Find where the given text appears and provide that cell's center as [x, y] coordinate. 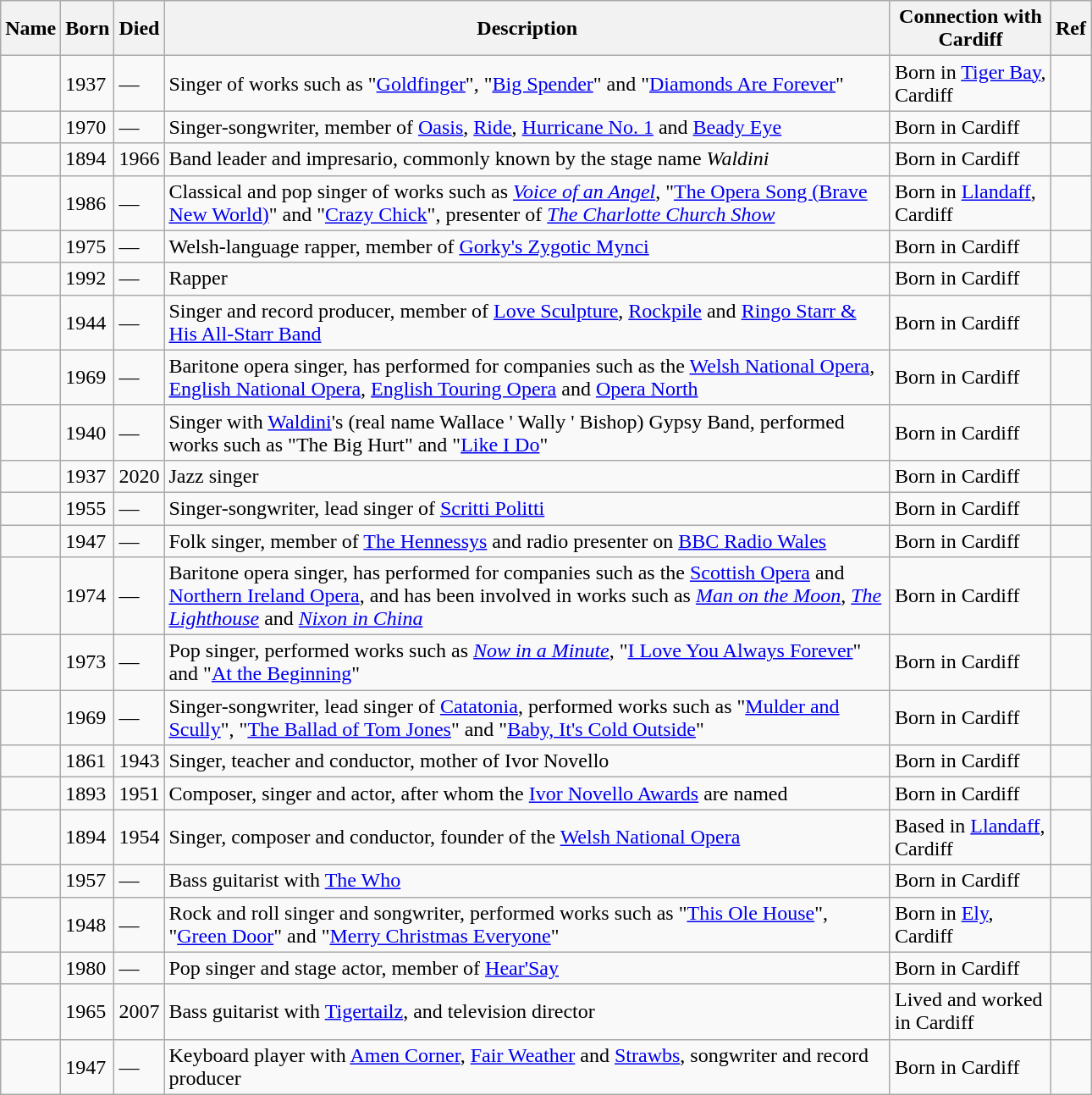
Lived and worked in Cardiff [970, 1011]
Folk singer, member of The Hennessys and radio presenter on BBC Radio Wales [527, 541]
Singer and record producer, member of Love Sculpture, Rockpile and Ringo Starr & His All-Starr Band [527, 322]
Born in Ely, Cardiff [970, 925]
2020 [139, 476]
Born in Tiger Bay, Cardiff [970, 83]
1948 [88, 925]
Jazz singer [527, 476]
1965 [88, 1011]
Singer-songwriter, member of Oasis, Ride, Hurricane No. 1 and Beady Eye [527, 127]
1974 [88, 596]
Singer, composer and conductor, founder of the Welsh National Opera [527, 837]
Welsh-language rapper, member of Gorky's Zygotic Mynci [527, 246]
1955 [88, 508]
Pop singer, performed works such as Now in a Minute, "I Love You Always Forever" and "At the Beginning" [527, 662]
1966 [139, 159]
Description [527, 29]
1992 [88, 279]
1970 [88, 127]
2007 [139, 1011]
1975 [88, 246]
Connection with Cardiff [970, 29]
1861 [88, 761]
Pop singer and stage actor, member of Hear'Say [527, 968]
Composer, singer and actor, after whom the Ivor Novello Awards are named [527, 794]
Keyboard player with Amen Corner, Fair Weather and Strawbs, songwriter and record producer [527, 1067]
1893 [88, 794]
Bass guitarist with The Who [527, 881]
Born in Llandaff, Cardiff [970, 203]
1940 [88, 432]
Rock and roll singer and songwriter, performed works such as "This Ole House", "Green Door" and "Merry Christmas Everyone" [527, 925]
1980 [88, 968]
Rapper [527, 279]
Bass guitarist with Tigertailz, and television director [527, 1011]
1943 [139, 761]
Singer-songwriter, lead singer of Catatonia, performed works such as "Mulder and Scully", "The Ballad of Tom Jones" and "Baby, It's Cold Outside" [527, 718]
1951 [139, 794]
Singer of works such as "Goldfinger", "Big Spender" and "Diamonds Are Forever" [527, 83]
Died [139, 29]
Band leader and impresario, commonly known by the stage name Waldini [527, 159]
1954 [139, 837]
Singer, teacher and conductor, mother of Ivor Novello [527, 761]
Based in Llandaff, Cardiff [970, 837]
Born [88, 29]
1944 [88, 322]
1973 [88, 662]
Baritone opera singer, has performed for companies such as the Welsh National Opera, English National Opera, English Touring Opera and Opera North [527, 378]
1986 [88, 203]
1957 [88, 881]
Singer with Waldini's (real name Wallace ' Wally ' Bishop) Gypsy Band, performed works such as "The Big Hurt" and "Like I Do" [527, 432]
Ref [1070, 29]
Name [30, 29]
Singer-songwriter, lead singer of Scritti Politti [527, 508]
